Search for the cell housing the specified text and yield its [X, Y] center coordinate. 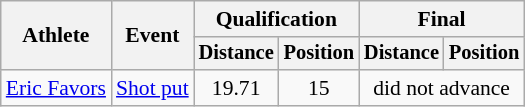
Athlete [56, 36]
19.71 [236, 88]
did not advance [442, 88]
Shot put [152, 88]
15 [319, 88]
Eric Favors [56, 88]
Qualification [276, 19]
Final [442, 19]
Event [152, 36]
